Extract the (X, Y) coordinate from the center of the cell holding the provided text.  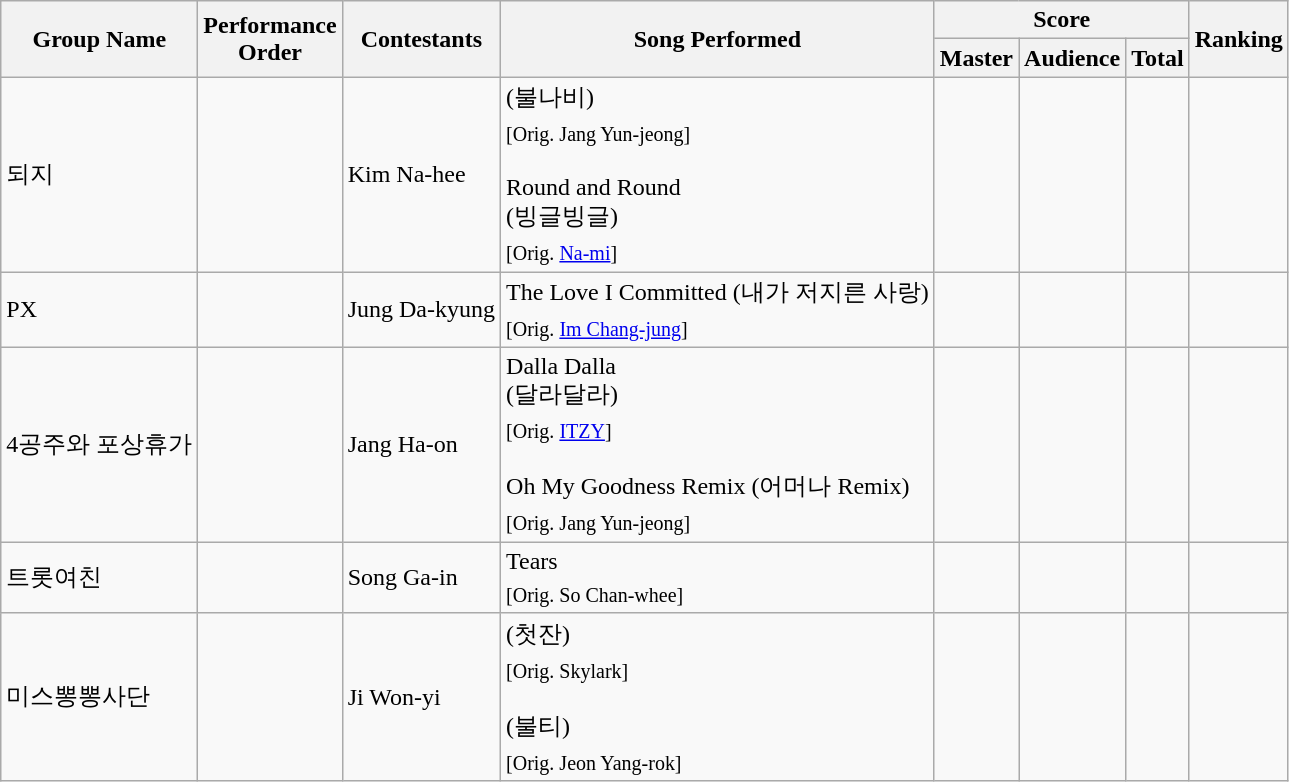
(불나비)[Orig. Jang Yun-jeong]Round and Round(빙글빙글)[Orig. Na-mi] (718, 174)
Group Name (100, 39)
Song Ga-in (421, 578)
Jang Ha-on (421, 444)
PerformanceOrder (270, 39)
Master (976, 58)
Ranking (1238, 39)
PX (100, 310)
Audience (1072, 58)
Jung Da-kyung (421, 310)
Total (1158, 58)
Kim Na-hee (421, 174)
Dalla Dalla(달라달라)[Orig. ITZY]Oh My Goodness Remix (어머나 Remix)[Orig. Jang Yun-jeong] (718, 444)
Ji Won-yi (421, 697)
Contestants (421, 39)
The Love I Committed (내가 저지른 사랑)[Orig. Im Chang-jung] (718, 310)
Score (1062, 20)
Song Performed (718, 39)
Tears[Orig. So Chan-whee] (718, 578)
되지 (100, 174)
4공주와 포상휴가 (100, 444)
미스뽕뽕사단 (100, 697)
(첫잔)[Orig. Skylark](불티)[Orig. Jeon Yang-rok] (718, 697)
트롯여친 (100, 578)
